Find where the given text appears and provide that cell's center as (x, y) coordinate. 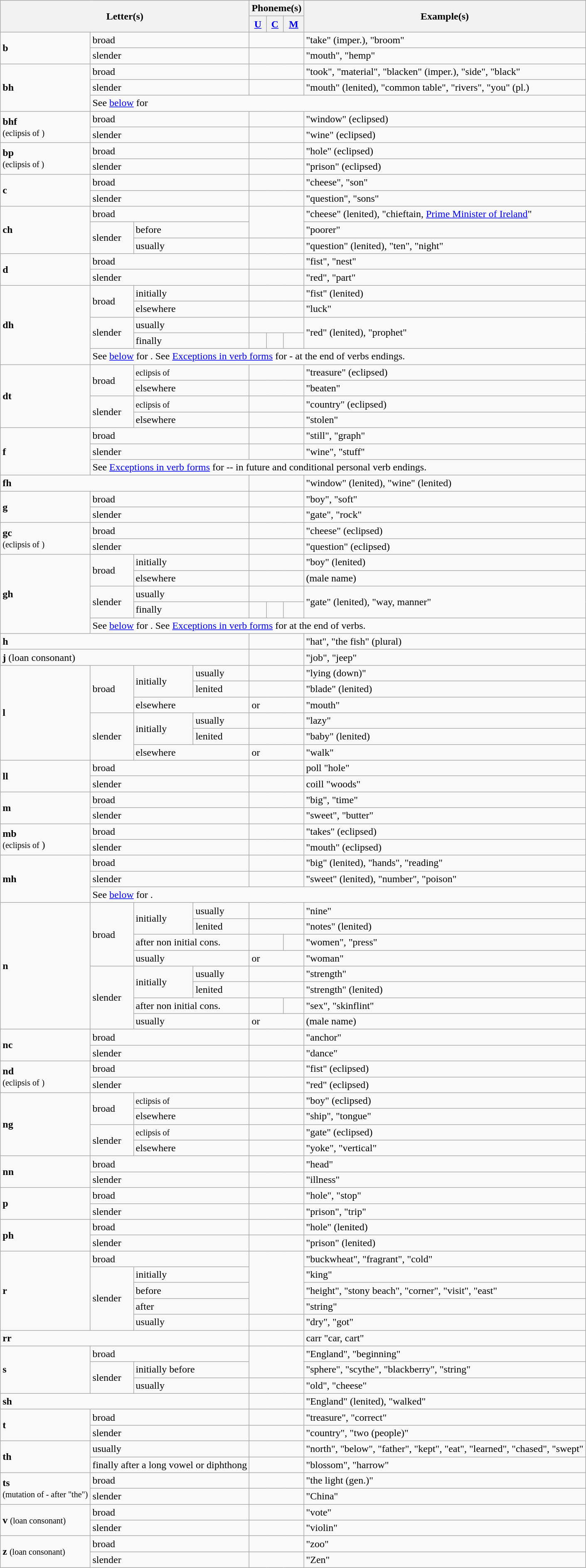
"boy" (eclipsed) (445, 1101)
"Zen" (445, 1560)
ch (45, 230)
"strength" (lenited) (445, 990)
"red" (eclipsed) (445, 1085)
"prison" (eclipsed) (445, 166)
t (45, 1425)
nd(eclipsis of ) (45, 1077)
"nine" (445, 910)
dh (45, 325)
"gate", "rock" (445, 515)
"woman" (445, 958)
"height", "stony beach", "corner", "visit", "east" (445, 1291)
"takes" (eclipsed) (445, 831)
"cheese" (lenited), "chieftain, Prime Minister of Ireland" (445, 214)
mb(eclipsis of ) (45, 839)
gh (45, 594)
"still", "graph" (445, 435)
"treasure" (eclipsed) (445, 372)
gc(eclipsis of ) (45, 539)
"notes" (lenited) (445, 926)
"hole" (lenited) (445, 1227)
initially before (191, 1370)
"mouth" (eclipsed) (445, 847)
"luck" (445, 309)
bhf(eclipsis of ) (45, 127)
"question" (eclipsed) (445, 547)
"blade" (lenited) (445, 689)
"take" (imper.), "broom" (445, 40)
M (293, 24)
s (45, 1370)
"women", "press" (445, 942)
carr "car, cart" (445, 1338)
ng (45, 1124)
"sphere", "scythe", "blackberry", "string" (445, 1370)
sh (125, 1401)
"lazy" (445, 721)
U (258, 24)
Example(s) (445, 16)
"lying (down)" (445, 673)
"beaten" (445, 388)
"blossom", "harrow" (445, 1464)
z (loan consonant) (45, 1552)
"the light (gen.)" (445, 1481)
rr (125, 1338)
"north", "below", "father", "kept", "eat", "learned", "chased", "swept" (445, 1449)
v (loan consonant) (45, 1520)
See below for . See Exceptions in verb forms for - at the end of verbs endings. (338, 356)
See Exceptions in verb forms for -- in future and conditional personal verb endings. (338, 467)
"mouth" (445, 705)
f (45, 451)
"took", "material", "blacken" (imper.), "side", "black" (445, 72)
"sweet" (lenited), "number", "poison" (445, 879)
"country", "two (people)" (445, 1433)
fh (125, 483)
"sex", "skinflint" (445, 1006)
See below for (338, 103)
ts(mutation of - after "the") (45, 1489)
"dance" (445, 1053)
"zoo" (445, 1544)
"gate" (eclipsed) (445, 1132)
th (45, 1457)
ll (45, 776)
n (45, 966)
"window" (lenited), "wine" (lenited) (445, 483)
"question" (lenited), "ten", "night" (445, 246)
Letter(s) (125, 16)
"cheese", "son" (445, 182)
"wine", "stuff" (445, 451)
nc (45, 1045)
"head" (445, 1164)
"red", "part" (445, 277)
See below for . See Exceptions in verb forms for at the end of verbs. (338, 626)
"treasure", "correct" (445, 1417)
m (45, 808)
dt (45, 396)
after (191, 1306)
"sweet", "butter" (445, 816)
Phoneme(s) (277, 8)
p (45, 1203)
"job", "jeep" (445, 657)
j (loan consonant) (125, 657)
"question", "sons" (445, 198)
"stolen" (445, 420)
"gate" (lenited), "way, manner" (445, 602)
"mouth", "hemp" (445, 56)
"buckwheat", "fragrant", "cold" (445, 1259)
finally after a long vowel or diphthong (170, 1464)
"hat", "the fish" (plural) (445, 641)
"fist" (eclipsed) (445, 1069)
d (45, 270)
"ship", "tongue" (445, 1116)
"old", "cheese" (445, 1385)
"dry", "got" (445, 1322)
"prison", "trip" (445, 1212)
"violin" (445, 1528)
c (45, 190)
"mouth" (lenited), "common table", "rivers", "you" (pl.) (445, 87)
ph (45, 1235)
"fist", "nest" (445, 262)
"hole", "stop" (445, 1195)
"red" (lenited), "prophet" (445, 333)
b (45, 48)
bp(eclipsis of ) (45, 158)
"wine" (eclipsed) (445, 135)
"string" (445, 1306)
"China" (445, 1496)
"strength" (445, 974)
C (275, 24)
h (125, 641)
"big", "time" (445, 800)
nn (45, 1172)
"poorer" (445, 230)
"cheese" (eclipsed) (445, 531)
"boy" (lenited) (445, 562)
"baby" (lenited) (445, 737)
"window" (eclipsed) (445, 119)
"king" (445, 1275)
coill "woods" (445, 784)
poll "hole" (445, 768)
"prison" (lenited) (445, 1243)
g (45, 507)
mh (45, 879)
"illness" (445, 1180)
l (45, 712)
"England", "beginning" (445, 1354)
bh (45, 87)
"vote" (445, 1512)
"hole" (eclipsed) (445, 151)
"England" (lenited), "walked" (445, 1401)
"country" (eclipsed) (445, 404)
"yoke", "vertical" (445, 1148)
"big" (lenited), "hands", "reading" (445, 863)
See below for . (338, 895)
r (45, 1291)
"anchor" (445, 1037)
"boy", "soft" (445, 499)
"fist" (lenited) (445, 293)
"walk" (445, 752)
